Search for the cell housing the specified text and yield its [X, Y] center coordinate. 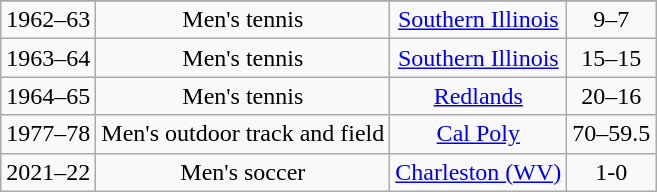
1964–65 [48, 96]
70–59.5 [612, 134]
1962–63 [48, 20]
Cal Poly [478, 134]
Men's outdoor track and field [243, 134]
1963–64 [48, 58]
2021–22 [48, 172]
15–15 [612, 58]
Redlands [478, 96]
1-0 [612, 172]
Men's soccer [243, 172]
20–16 [612, 96]
Charleston (WV) [478, 172]
9–7 [612, 20]
1977–78 [48, 134]
